Find where the given text appears and provide that cell's center as [x, y] coordinate. 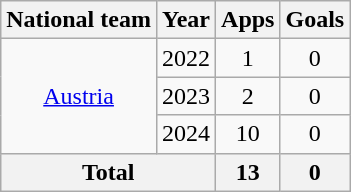
National team [79, 20]
Total [108, 172]
2023 [186, 96]
2 [248, 96]
2024 [186, 134]
13 [248, 172]
10 [248, 134]
1 [248, 58]
Year [186, 20]
2022 [186, 58]
Austria [79, 96]
Apps [248, 20]
Goals [315, 20]
